Provide the (X, Y) coordinate of the cell's center where the given text is located.  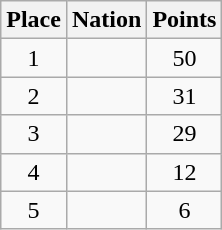
12 (184, 172)
29 (184, 134)
6 (184, 210)
5 (34, 210)
50 (184, 58)
Place (34, 20)
1 (34, 58)
4 (34, 172)
Nation (106, 20)
3 (34, 134)
Points (184, 20)
2 (34, 96)
31 (184, 96)
